Output the (x, y) coordinate of the center of the cell containing the given text.  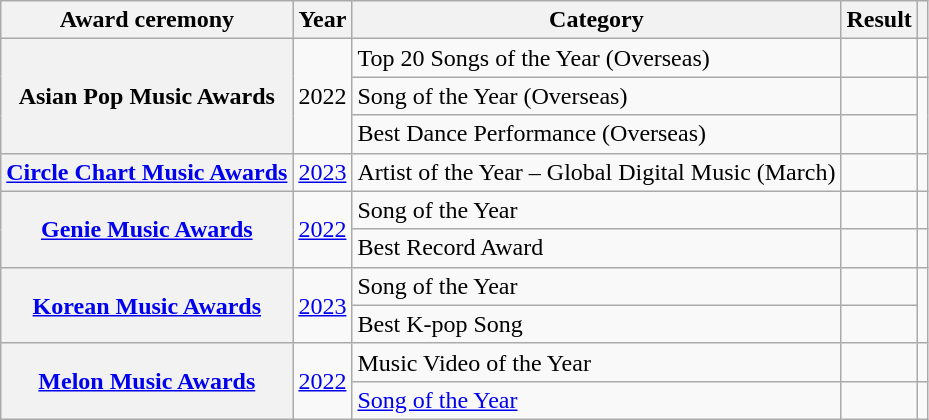
Best Record Award (596, 248)
Year (322, 20)
Artist of the Year – Global Digital Music (March) (596, 172)
Award ceremony (147, 20)
Genie Music Awards (147, 229)
Top 20 Songs of the Year (Overseas) (596, 58)
Asian Pop Music Awards (147, 96)
Best Dance Performance (Overseas) (596, 134)
Song of the Year (Overseas) (596, 96)
Melon Music Awards (147, 381)
Music Video of the Year (596, 362)
Circle Chart Music Awards (147, 172)
Best K-pop Song (596, 324)
Result (879, 20)
Korean Music Awards (147, 305)
Category (596, 20)
